Search for the cell housing the specified text and yield its [x, y] center coordinate. 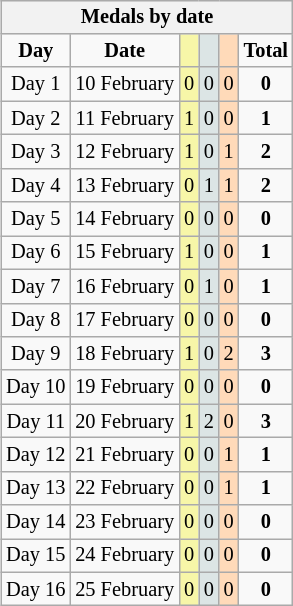
11 February [124, 118]
Day 8 [36, 320]
Day 1 [36, 84]
Day 12 [36, 455]
Day 16 [36, 589]
Day 13 [36, 488]
22 February [124, 488]
Day 4 [36, 185]
Day 3 [36, 152]
10 February [124, 84]
18 February [124, 354]
Total [266, 51]
Day 14 [36, 522]
16 February [124, 286]
13 February [124, 185]
12 February [124, 152]
Day 6 [36, 253]
Day 10 [36, 387]
Day 5 [36, 219]
20 February [124, 421]
Day 11 [36, 421]
23 February [124, 522]
Medals by date [147, 17]
17 February [124, 320]
25 February [124, 589]
Day 15 [36, 556]
24 February [124, 556]
Day 9 [36, 354]
21 February [124, 455]
Day 7 [36, 286]
15 February [124, 253]
Date [124, 51]
14 February [124, 219]
19 February [124, 387]
Day 2 [36, 118]
Day [36, 51]
